Provide the (x, y) coordinate of the cell's center where the given text is located.  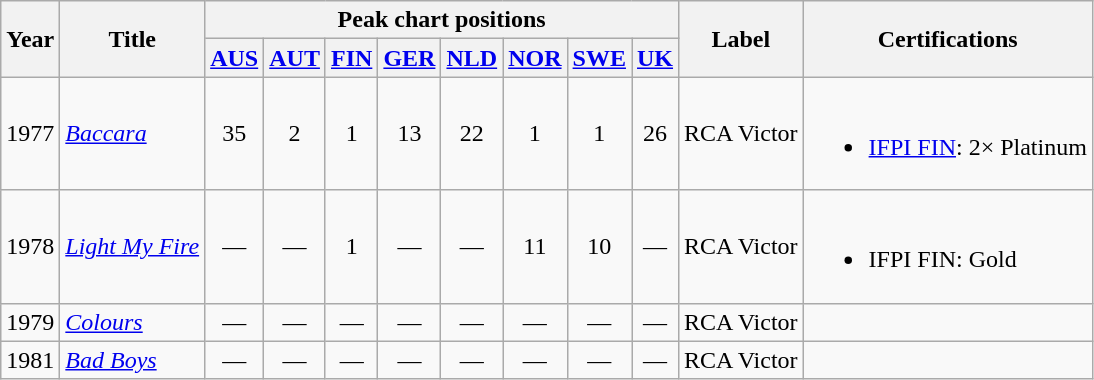
Certifications (948, 39)
FIN (351, 58)
AUT (295, 58)
SWE (599, 58)
1979 (30, 322)
IFPI FIN: 2× Platinum (948, 134)
Label (742, 39)
13 (410, 134)
1981 (30, 360)
26 (656, 134)
35 (234, 134)
GER (410, 58)
Year (30, 39)
Colours (132, 322)
2 (295, 134)
NOR (535, 58)
1977 (30, 134)
11 (535, 246)
Title (132, 39)
AUS (234, 58)
Peak chart positions (442, 20)
UK (656, 58)
NLD (472, 58)
Light My Fire (132, 246)
Bad Boys (132, 360)
IFPI FIN: Gold (948, 246)
10 (599, 246)
22 (472, 134)
Baccara (132, 134)
1978 (30, 246)
